For the text-containing cell, return its midpoint in (X, Y) coordinate format. 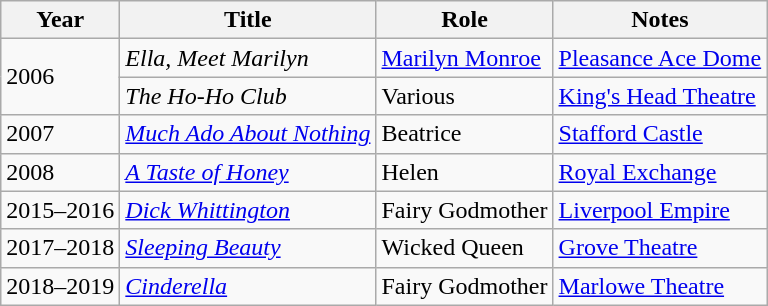
Marilyn Monroe (464, 58)
2006 (60, 77)
King's Head Theatre (660, 96)
2015–2016 (60, 210)
Grove Theatre (660, 248)
Role (464, 20)
A Taste of Honey (248, 172)
Title (248, 20)
2018–2019 (60, 286)
Dick Whittington (248, 210)
Ella, Meet Marilyn (248, 58)
Various (464, 96)
Year (60, 20)
2008 (60, 172)
Much Ado About Nothing (248, 134)
Stafford Castle (660, 134)
2007 (60, 134)
Sleeping Beauty (248, 248)
Notes (660, 20)
Pleasance Ace Dome (660, 58)
Marlowe Theatre (660, 286)
Wicked Queen (464, 248)
Royal Exchange (660, 172)
Helen (464, 172)
Liverpool Empire (660, 210)
The Ho-Ho Club (248, 96)
2017–2018 (60, 248)
Beatrice (464, 134)
Cinderella (248, 286)
